Scan for the cell matching the given text and deliver its [x, y] coordinate at center. 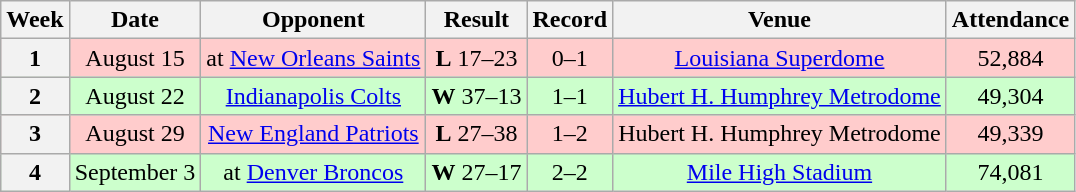
3 [35, 134]
Result [476, 20]
September 3 [135, 172]
at Denver Broncos [314, 172]
1 [35, 58]
Date [135, 20]
August 22 [135, 96]
Venue [780, 20]
Attendance [1010, 20]
New England Patriots [314, 134]
Indianapolis Colts [314, 96]
August 29 [135, 134]
August 15 [135, 58]
4 [35, 172]
W 27–17 [476, 172]
1–2 [570, 134]
Week [35, 20]
49,304 [1010, 96]
0–1 [570, 58]
2 [35, 96]
Opponent [314, 20]
W 37–13 [476, 96]
L 17–23 [476, 58]
L 27–38 [476, 134]
2–2 [570, 172]
Louisiana Superdome [780, 58]
74,081 [1010, 172]
Mile High Stadium [780, 172]
49,339 [1010, 134]
52,884 [1010, 58]
at New Orleans Saints [314, 58]
1–1 [570, 96]
Record [570, 20]
